Determine the [x, y] coordinate at the center of the cell enclosing the given text.  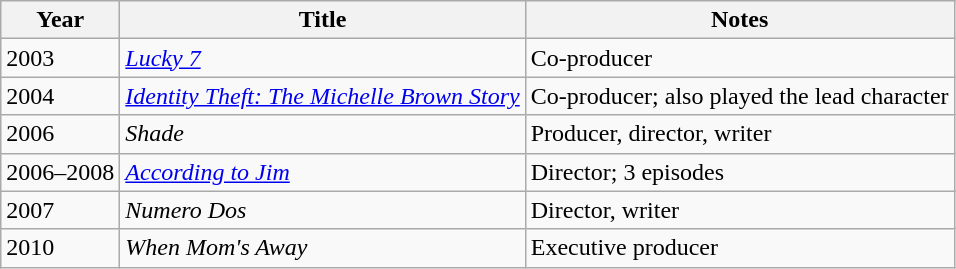
Title [322, 20]
2003 [60, 58]
2006 [60, 134]
When Mom's Away [322, 248]
2007 [60, 210]
Lucky 7 [322, 58]
According to Jim [322, 172]
Executive producer [740, 248]
Director; 3 episodes [740, 172]
Shade [322, 134]
2006–2008 [60, 172]
Producer, director, writer [740, 134]
Director, writer [740, 210]
2010 [60, 248]
Numero Dos [322, 210]
Co-producer [740, 58]
Year [60, 20]
2004 [60, 96]
Co-producer; also played the lead character [740, 96]
Identity Theft: The Michelle Brown Story [322, 96]
Notes [740, 20]
